Output the (X, Y) coordinate of the center of the cell containing the given text.  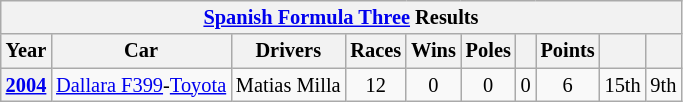
Dallara F399-Toyota (141, 85)
Races (376, 51)
Spanish Formula Three Results (341, 17)
Points (568, 51)
Wins (434, 51)
Drivers (288, 51)
15th (623, 85)
Matias Milla (288, 85)
Poles (488, 51)
Year (26, 51)
Car (141, 51)
6 (568, 85)
2004 (26, 85)
12 (376, 85)
9th (664, 85)
